Identify which cell holds the provided text, then report its [X, Y] central coordinate. 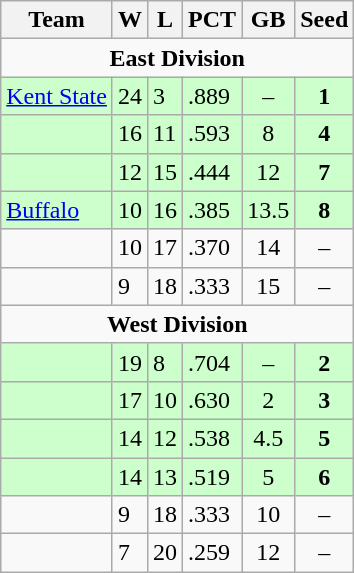
L [166, 20]
Team [57, 20]
.444 [212, 172]
.704 [212, 362]
13.5 [268, 210]
.630 [212, 400]
GB [268, 20]
Seed [324, 20]
PCT [212, 20]
.519 [212, 477]
13 [166, 477]
.538 [212, 438]
19 [130, 362]
.385 [212, 210]
Buffalo [57, 210]
1 [324, 96]
W [130, 20]
.593 [212, 134]
.889 [212, 96]
.259 [212, 553]
4.5 [268, 438]
West Division [178, 324]
.370 [212, 248]
11 [166, 134]
East Division [178, 58]
Kent State [57, 96]
4 [324, 134]
20 [166, 553]
24 [130, 96]
6 [324, 477]
